Determine the (X, Y) coordinate at the center of the cell enclosing the given text.  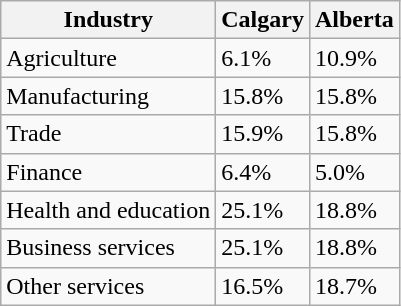
6.4% (263, 172)
Agriculture (108, 58)
10.9% (354, 58)
Trade (108, 134)
18.7% (354, 286)
6.1% (263, 58)
Alberta (354, 20)
16.5% (263, 286)
Health and education (108, 210)
15.9% (263, 134)
Industry (108, 20)
Other services (108, 286)
Finance (108, 172)
Manufacturing (108, 96)
Business services (108, 248)
5.0% (354, 172)
Calgary (263, 20)
